Output the [x, y] coordinate of the center of the cell containing the given text.  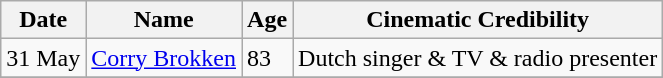
Dutch singer & TV & radio presenter [478, 58]
31 May [44, 58]
Corry Brokken [164, 58]
83 [268, 58]
Name [164, 20]
Date [44, 20]
Age [268, 20]
Cinematic Credibility [478, 20]
